Search for the cell housing the specified text and yield its [X, Y] center coordinate. 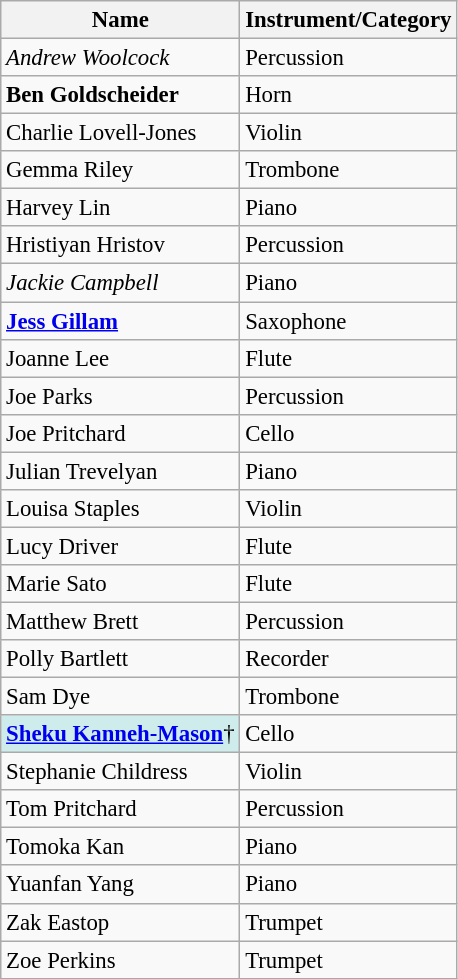
Matthew Brett [120, 621]
Stephanie Childress [120, 772]
Joanne Lee [120, 358]
Charlie Lovell-Jones [120, 133]
Zak Eastop [120, 922]
Name [120, 20]
Sheku Kanneh-Mason† [120, 734]
Julian Trevelyan [120, 471]
Gemma Riley [120, 170]
Joe Pritchard [120, 433]
Lucy Driver [120, 546]
Yuanfan Yang [120, 885]
Jackie Campbell [120, 283]
Zoe Perkins [120, 960]
Polly Bartlett [120, 659]
Horn [348, 95]
Instrument/Category [348, 20]
Tom Pritchard [120, 809]
Jess Gillam [120, 321]
Hristiyan Hristov [120, 245]
Recorder [348, 659]
Ben Goldscheider [120, 95]
Andrew Woolcock [120, 58]
Louisa Staples [120, 509]
Saxophone [348, 321]
Joe Parks [120, 396]
Harvey Lin [120, 208]
Tomoka Kan [120, 847]
Marie Sato [120, 584]
Sam Dye [120, 697]
